Search for the cell housing the specified text and yield its (X, Y) center coordinate. 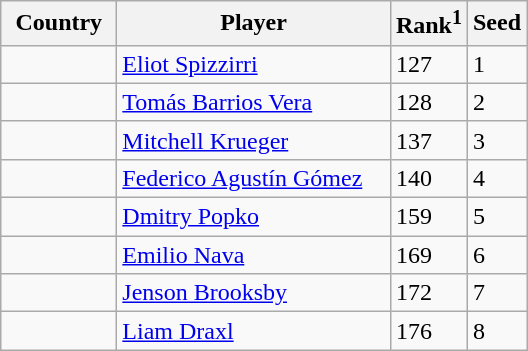
Liam Draxl (254, 331)
Rank1 (428, 24)
Dmitry Popko (254, 217)
2 (496, 102)
Federico Agustín Gómez (254, 178)
128 (428, 102)
176 (428, 331)
3 (496, 140)
Player (254, 24)
140 (428, 178)
172 (428, 293)
1 (496, 64)
Country (59, 24)
Emilio Nava (254, 255)
6 (496, 255)
5 (496, 217)
169 (428, 255)
8 (496, 331)
Eliot Spizzirri (254, 64)
Seed (496, 24)
159 (428, 217)
127 (428, 64)
Mitchell Krueger (254, 140)
4 (496, 178)
137 (428, 140)
7 (496, 293)
Jenson Brooksby (254, 293)
Tomás Barrios Vera (254, 102)
